Scan for the cell matching the given text and deliver its (X, Y) coordinate at center. 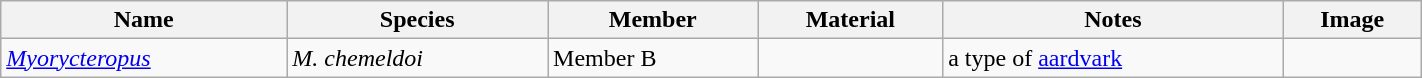
Notes (1113, 20)
Material (850, 20)
Image (1352, 20)
M. chemeldoi (418, 58)
Myorycteropus (144, 58)
Member B (653, 58)
Species (418, 20)
Member (653, 20)
Name (144, 20)
a type of aardvark (1113, 58)
